Find where the given text appears and provide that cell's center as (X, Y) coordinate. 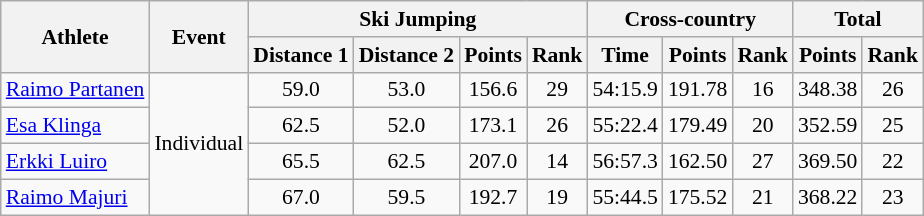
368.22 (828, 197)
55:22.4 (624, 126)
22 (892, 162)
Event (198, 36)
16 (762, 90)
Athlete (76, 36)
Cross-country (690, 19)
23 (892, 197)
21 (762, 197)
56:57.3 (624, 162)
14 (558, 162)
173.1 (493, 126)
Individual (198, 143)
Ski Jumping (418, 19)
Erkki Luiro (76, 162)
Raimo Majuri (76, 197)
192.7 (493, 197)
156.6 (493, 90)
29 (558, 90)
191.78 (698, 90)
27 (762, 162)
25 (892, 126)
Total (858, 19)
Time (624, 55)
59.5 (406, 197)
Distance 2 (406, 55)
52.0 (406, 126)
Esa Klinga (76, 126)
59.0 (300, 90)
162.50 (698, 162)
55:44.5 (624, 197)
Distance 1 (300, 55)
67.0 (300, 197)
207.0 (493, 162)
369.50 (828, 162)
352.59 (828, 126)
175.52 (698, 197)
65.5 (300, 162)
20 (762, 126)
19 (558, 197)
53.0 (406, 90)
54:15.9 (624, 90)
348.38 (828, 90)
179.49 (698, 126)
Raimo Partanen (76, 90)
